For the text-containing cell, return its midpoint in [x, y] coordinate format. 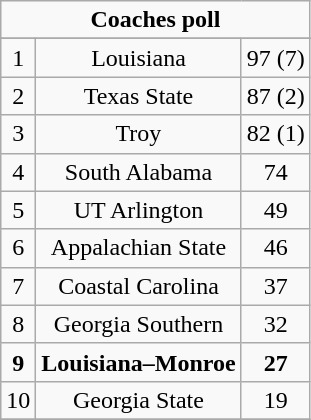
Georgia Southern [138, 324]
2 [18, 96]
3 [18, 134]
UT Arlington [138, 210]
1 [18, 58]
37 [276, 286]
32 [276, 324]
Texas State [138, 96]
7 [18, 286]
19 [276, 400]
8 [18, 324]
6 [18, 248]
9 [18, 362]
Louisiana–Monroe [138, 362]
5 [18, 210]
4 [18, 172]
49 [276, 210]
97 (7) [276, 58]
Georgia State [138, 400]
Coaches poll [156, 20]
Appalachian State [138, 248]
74 [276, 172]
46 [276, 248]
10 [18, 400]
87 (2) [276, 96]
27 [276, 362]
Coastal Carolina [138, 286]
Louisiana [138, 58]
South Alabama [138, 172]
Troy [138, 134]
82 (1) [276, 134]
